Locate the cell with the specified text and output its (X, Y) center coordinate. 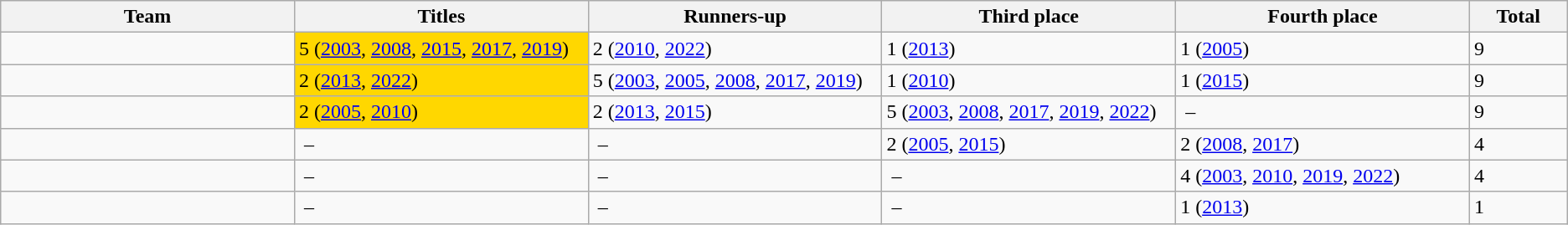
Total (1518, 17)
2 (2005, 2015) (1029, 144)
1 (2015) (1323, 80)
5 (2003, 2008, 2015, 2017, 2019) (441, 49)
1 (1518, 207)
5 (2003, 2005, 2008, 2017, 2019) (735, 80)
2 (2008, 2017) (1323, 144)
5 (2003, 2008, 2017, 2019, 2022) (1029, 112)
Fourth place (1323, 17)
Team (147, 17)
2 (2005, 2010) (441, 112)
2 (2013, 2022) (441, 80)
Titles (441, 17)
Runners-up (735, 17)
1 (2005) (1323, 49)
4 (2003, 2010, 2019, 2022) (1323, 176)
1 (2010) (1029, 80)
Third place (1029, 17)
2 (2013, 2015) (735, 112)
2 (2010, 2022) (735, 49)
